Identify which cell holds the provided text, then report its (X, Y) central coordinate. 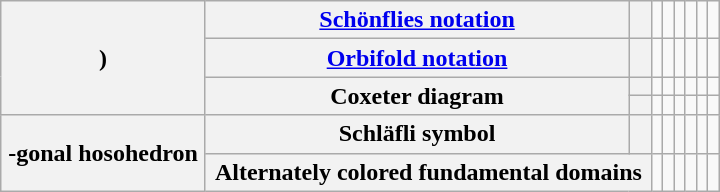
Schläfli symbol (417, 134)
Alternately colored fundamental domains (428, 172)
) (103, 58)
-gonal hosohedron (103, 153)
Orbifold notation (417, 58)
Schönflies notation (417, 20)
Coxeter diagram (417, 96)
